Capture the cell that displays the provided text and extract its (x, y) central coordinate. 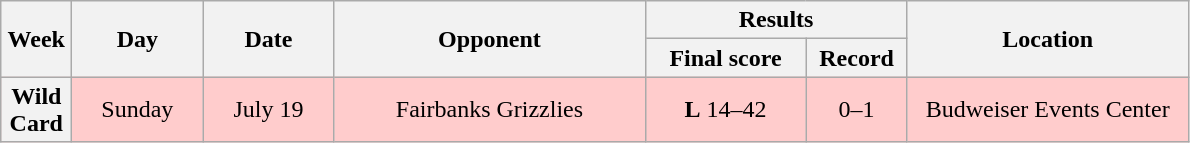
Final score (726, 58)
Fairbanks Grizzlies (490, 110)
Location (1048, 39)
L 14–42 (726, 110)
Date (268, 39)
Record (856, 58)
Week (36, 39)
Sunday (138, 110)
0–1 (856, 110)
Opponent (490, 39)
July 19 (268, 110)
Day (138, 39)
Budweiser Events Center (1048, 110)
Wild Card (36, 110)
Results (776, 20)
